Return the [x, y] coordinate for the center point of the cell that contains the specified text.  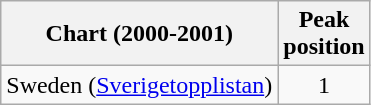
Peakposition [324, 34]
Chart (2000-2001) [140, 34]
Sweden (Sverigetopplistan) [140, 85]
1 [324, 85]
